Return the (X, Y) coordinate for the center point of the cell that contains the specified text.  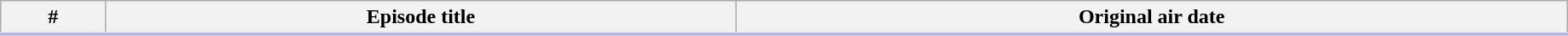
# (53, 18)
Episode title (421, 18)
Original air date (1151, 18)
